For the text-containing cell, return its midpoint in [X, Y] coordinate format. 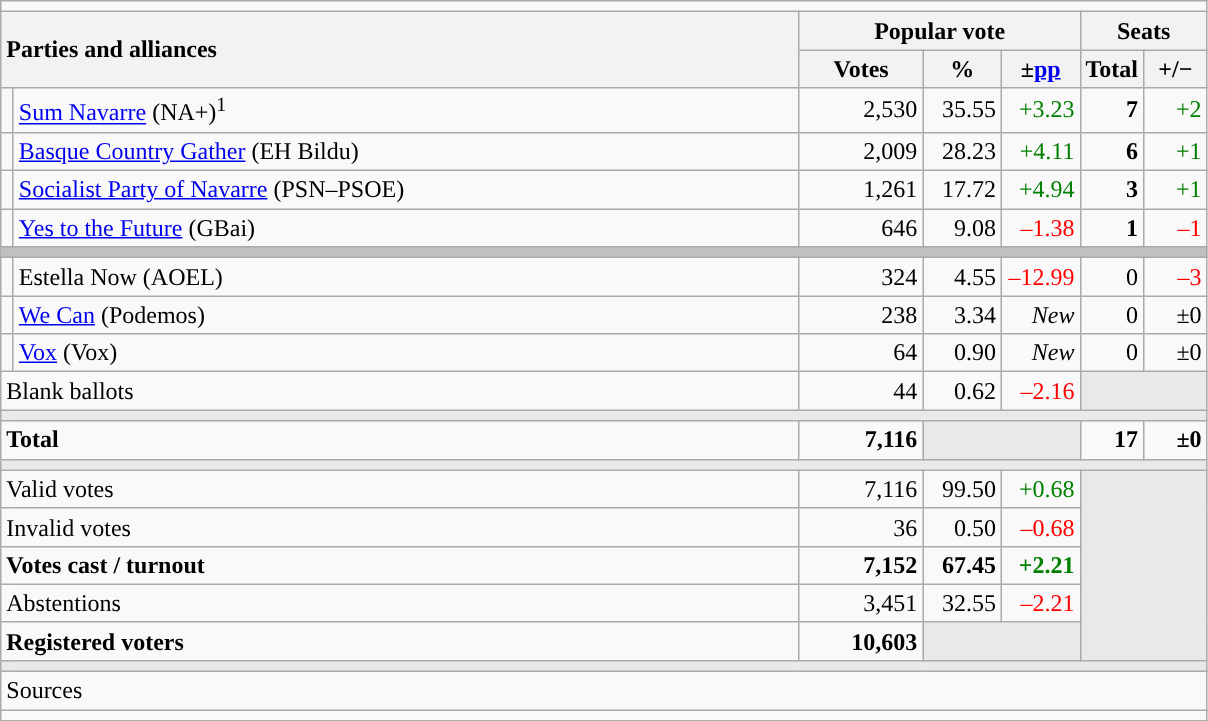
324 [861, 277]
4.55 [962, 277]
–3 [1176, 277]
+0.68 [1040, 489]
–1.38 [1040, 228]
7 [1112, 110]
Registered voters [400, 641]
28.23 [962, 151]
2,009 [861, 151]
Parties and alliances [400, 50]
646 [861, 228]
Basque Country Gather (EH Bildu) [406, 151]
9.08 [962, 228]
We Can (Podemos) [406, 315]
238 [861, 315]
+4.94 [1040, 190]
17.72 [962, 190]
+4.11 [1040, 151]
7,152 [861, 565]
Seats [1144, 31]
–0.68 [1040, 527]
10,603 [861, 641]
Abstentions [400, 603]
Sum Navarre (NA+)1 [406, 110]
Popular vote [940, 31]
36 [861, 527]
17 [1112, 440]
0.62 [962, 391]
Valid votes [400, 489]
3.34 [962, 315]
Votes cast / turnout [400, 565]
Invalid votes [400, 527]
Votes [861, 69]
–2.21 [1040, 603]
Vox (Vox) [406, 353]
67.45 [962, 565]
0.90 [962, 353]
–1 [1176, 228]
+/− [1176, 69]
Sources [604, 691]
1 [1112, 228]
44 [861, 391]
0.50 [962, 527]
–12.99 [1040, 277]
Blank ballots [400, 391]
2,530 [861, 110]
+2.21 [1040, 565]
6 [1112, 151]
Estella Now (AOEL) [406, 277]
3 [1112, 190]
% [962, 69]
99.50 [962, 489]
32.55 [962, 603]
+2 [1176, 110]
Yes to the Future (GBai) [406, 228]
64 [861, 353]
±pp [1040, 69]
–2.16 [1040, 391]
35.55 [962, 110]
3,451 [861, 603]
1,261 [861, 190]
+3.23 [1040, 110]
Socialist Party of Navarre (PSN–PSOE) [406, 190]
